Locate the cell with the specified text and output its (x, y) center coordinate. 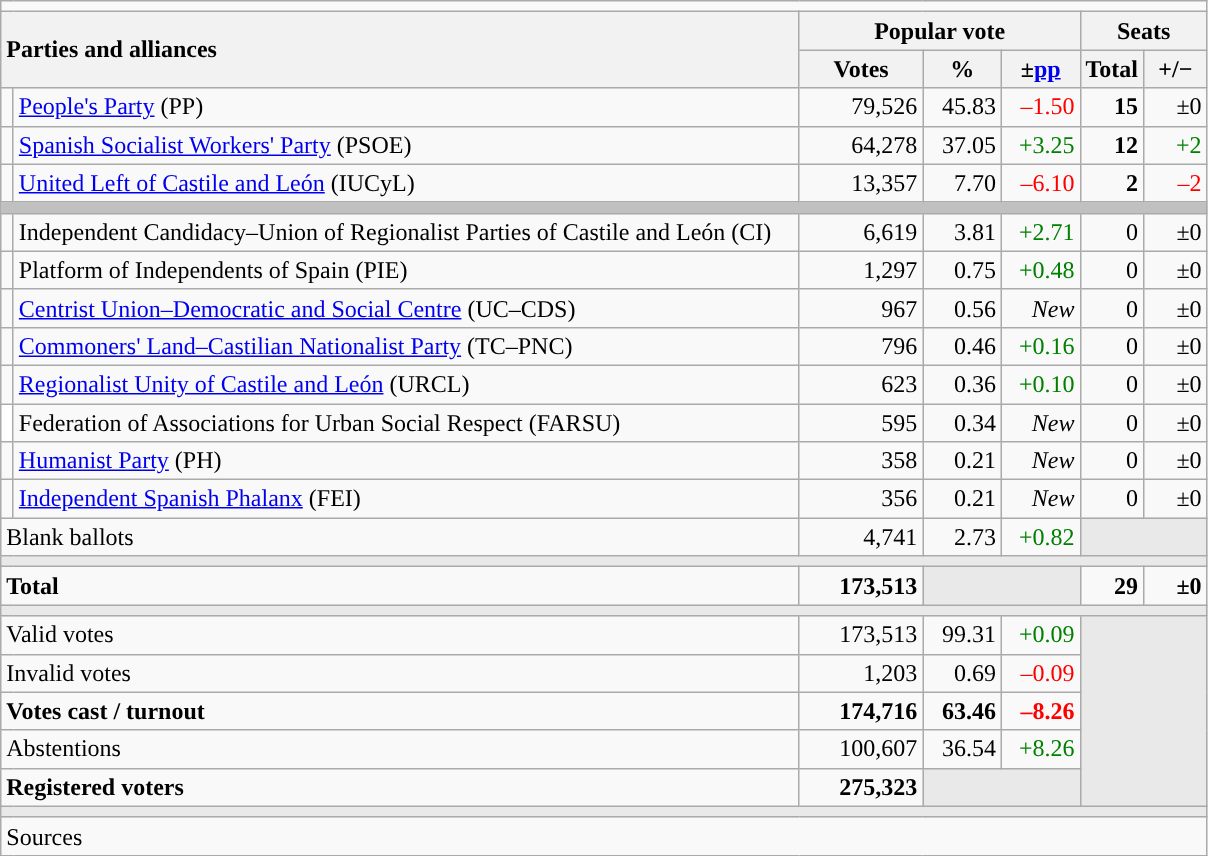
Votes (861, 69)
2.73 (962, 537)
+2.71 (1040, 232)
4,741 (861, 537)
275,323 (861, 787)
+0.16 (1040, 346)
+3.25 (1040, 145)
+/− (1176, 69)
+2 (1176, 145)
Regionalist Unity of Castile and León (URCL) (406, 384)
7.70 (962, 183)
United Left of Castile and León (IUCyL) (406, 183)
29 (1112, 586)
79,526 (861, 107)
0.69 (962, 673)
Centrist Union–Democratic and Social Centre (UC–CDS) (406, 308)
356 (861, 499)
37.05 (962, 145)
–2 (1176, 183)
63.46 (962, 711)
0.36 (962, 384)
Federation of Associations for Urban Social Respect (FARSU) (406, 423)
3.81 (962, 232)
Commoners' Land–Castilian Nationalist Party (TC–PNC) (406, 346)
0.34 (962, 423)
Independent Candidacy–Union of Regionalist Parties of Castile and León (CI) (406, 232)
6,619 (861, 232)
% (962, 69)
0.56 (962, 308)
+0.48 (1040, 270)
796 (861, 346)
Blank ballots (400, 537)
Parties and alliances (400, 50)
Popular vote (940, 31)
Votes cast / turnout (400, 711)
13,357 (861, 183)
Spanish Socialist Workers' Party (PSOE) (406, 145)
Registered voters (400, 787)
1,203 (861, 673)
Platform of Independents of Spain (PIE) (406, 270)
Humanist Party (PH) (406, 461)
+0.09 (1040, 635)
+0.10 (1040, 384)
358 (861, 461)
100,607 (861, 749)
Abstentions (400, 749)
45.83 (962, 107)
–0.09 (1040, 673)
1,297 (861, 270)
967 (861, 308)
Seats (1144, 31)
±pp (1040, 69)
–6.10 (1040, 183)
0.46 (962, 346)
Valid votes (400, 635)
15 (1112, 107)
2 (1112, 183)
+0.82 (1040, 537)
174,716 (861, 711)
–1.50 (1040, 107)
0.75 (962, 270)
–8.26 (1040, 711)
64,278 (861, 145)
36.54 (962, 749)
Sources (604, 836)
12 (1112, 145)
People's Party (PP) (406, 107)
Invalid votes (400, 673)
+8.26 (1040, 749)
595 (861, 423)
99.31 (962, 635)
623 (861, 384)
Independent Spanish Phalanx (FEI) (406, 499)
